Locate the cell with the specified text and output its [X, Y] center coordinate. 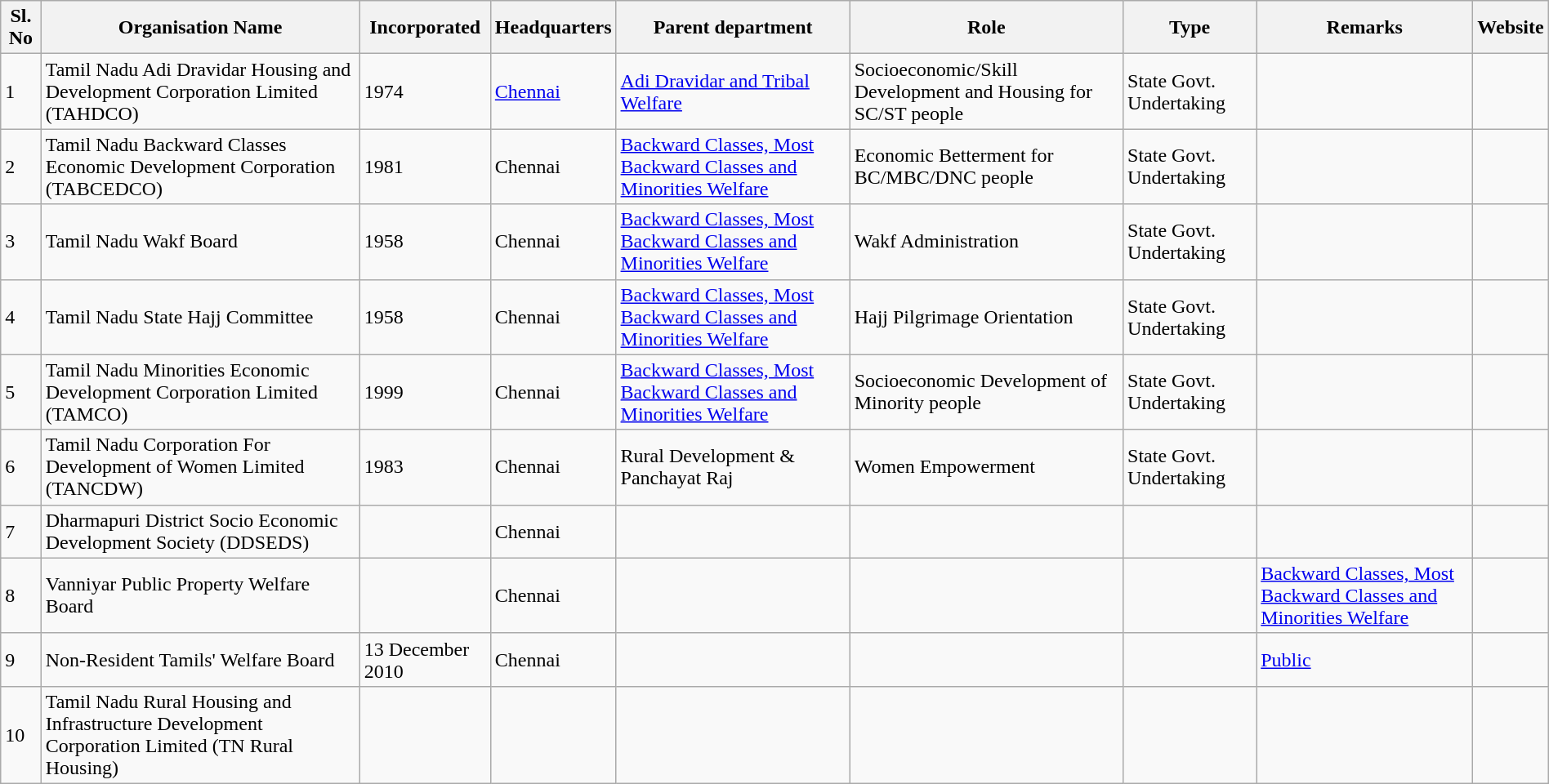
2 [21, 167]
1981 [425, 167]
Role [986, 28]
Tamil Nadu State Hajj Committee [200, 317]
Non-Resident Tamils' Welfare Board [200, 660]
9 [21, 660]
3 [21, 242]
1983 [425, 467]
Wakf Administration [986, 242]
Socioeconomic/Skill Development and Housing for SC/ST people [986, 91]
1974 [425, 91]
Economic Betterment for BC/MBC/DNC people [986, 167]
Rural Development & Panchayat Raj [733, 467]
Dharmapuri District Socio Economic Development Society (DDSEDS) [200, 531]
Parent department [733, 28]
Socioeconomic Development of Minority people [986, 392]
Sl. No [21, 28]
Women Empowerment [986, 467]
Tamil Nadu Corporation For Development of Women Limited (TANCDW) [200, 467]
Tamil Nadu Rural Housing and Infrastructure Development Corporation Limited (TN Rural Housing) [200, 735]
4 [21, 317]
Organisation Name [200, 28]
5 [21, 392]
8 [21, 595]
13 December 2010 [425, 660]
10 [21, 735]
Remarks [1364, 28]
Hajj Pilgrimage Orientation [986, 317]
Public [1364, 660]
1 [21, 91]
Tamil Nadu Minorities Economic Development Corporation Limited (TAMCO) [200, 392]
Tamil Nadu Adi Dravidar Housing and Development Corporation Limited (TAHDCO) [200, 91]
1999 [425, 392]
7 [21, 531]
Tamil Nadu Backward Classes Economic Development Corporation (TABCEDCO) [200, 167]
Adi Dravidar and Tribal Welfare [733, 91]
Incorporated [425, 28]
Headquarters [553, 28]
Website [1511, 28]
Vanniyar Public Property Welfare Board [200, 595]
Tamil Nadu Wakf Board [200, 242]
6 [21, 467]
Type [1190, 28]
